Output the (x, y) coordinate of the center of the cell containing the given text.  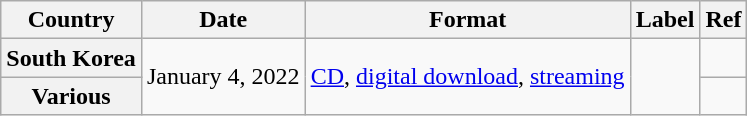
Format (468, 20)
January 4, 2022 (223, 77)
CD, digital download, streaming (468, 77)
South Korea (72, 58)
Date (223, 20)
Country (72, 20)
Label (665, 20)
Ref (724, 20)
Various (72, 96)
